Pinpoint the cell where the given text exists, returning its (x, y) midpoint coordinate. 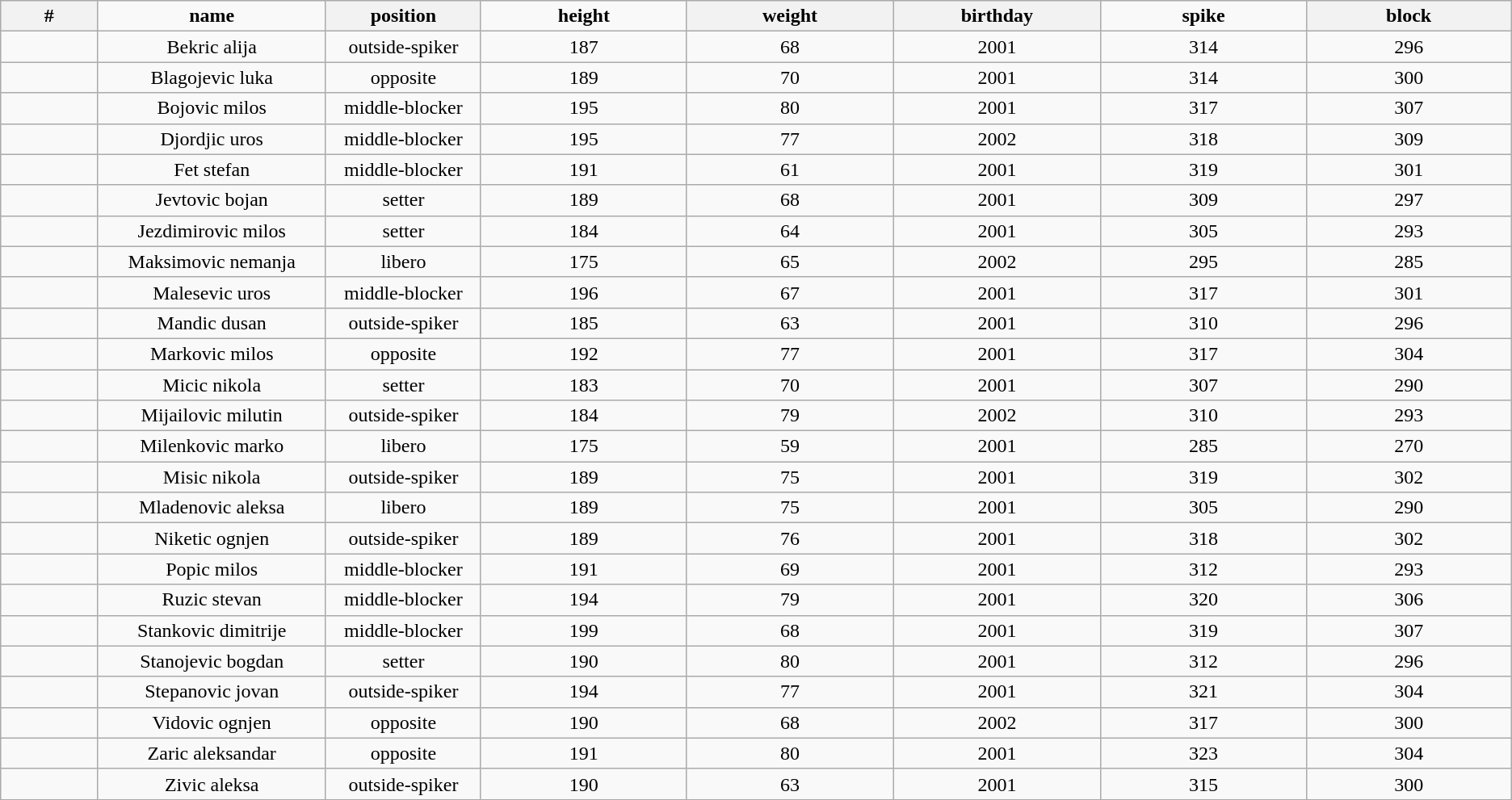
Stepanovic jovan (212, 692)
Markovic milos (212, 354)
Mijailovic milutin (212, 416)
height (583, 16)
323 (1203, 753)
Bojovic milos (212, 108)
Milenkovic marko (212, 446)
306 (1409, 600)
spike (1203, 16)
295 (1203, 262)
Mandic dusan (212, 323)
64 (790, 231)
Jevtovic bojan (212, 200)
61 (790, 170)
320 (1203, 600)
76 (790, 538)
67 (790, 292)
315 (1203, 784)
196 (583, 292)
59 (790, 446)
# (49, 16)
Djordjic uros (212, 139)
69 (790, 569)
Zivic aleksa (212, 784)
270 (1409, 446)
Jezdimirovic milos (212, 231)
185 (583, 323)
Fet stefan (212, 170)
321 (1203, 692)
187 (583, 47)
Ruzic stevan (212, 600)
name (212, 16)
Malesevic uros (212, 292)
Popic milos (212, 569)
Stanojevic bogdan (212, 661)
199 (583, 630)
Vidovic ognjen (212, 723)
position (403, 16)
Bekric alija (212, 47)
block (1409, 16)
weight (790, 16)
192 (583, 354)
Misic nikola (212, 477)
Niketic ognjen (212, 538)
Blagojevic luka (212, 77)
Zaric aleksandar (212, 753)
183 (583, 385)
Micic nikola (212, 385)
birthday (997, 16)
Maksimovic nemanja (212, 262)
65 (790, 262)
Mladenovic aleksa (212, 508)
Stankovic dimitrije (212, 630)
297 (1409, 200)
